Return the [X, Y] coordinate for the center point of the cell that contains the specified text.  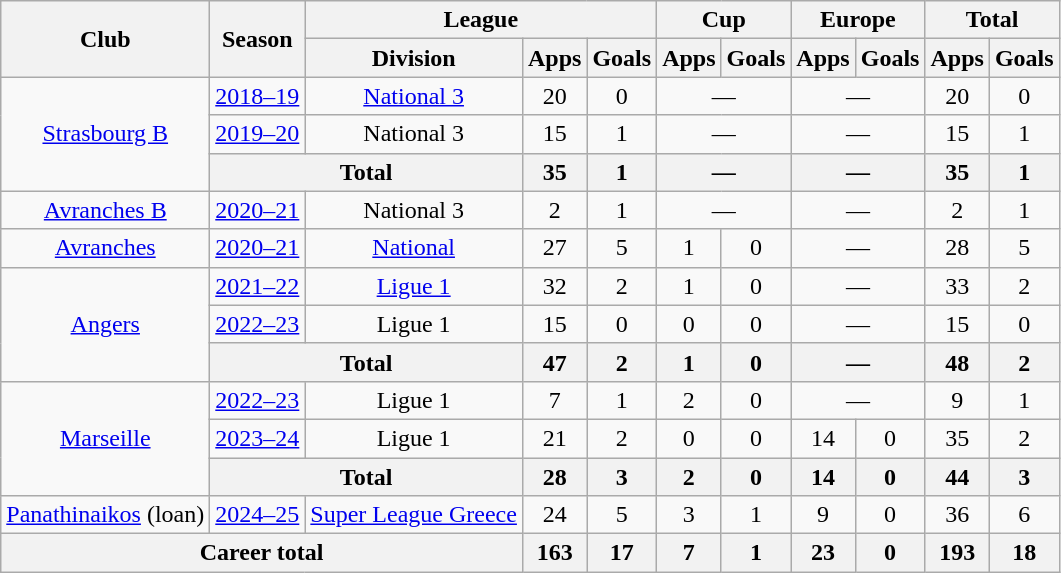
2018–19 [258, 96]
21 [554, 438]
League [481, 20]
National [414, 248]
Super League Greece [414, 515]
Avranches [106, 248]
Europe [858, 20]
47 [554, 362]
27 [554, 248]
Avranches B [106, 210]
17 [622, 553]
Season [258, 39]
Strasbourg B [106, 134]
32 [554, 286]
33 [957, 286]
6 [1024, 515]
193 [957, 553]
44 [957, 477]
36 [957, 515]
Career total [262, 553]
163 [554, 553]
Club [106, 39]
48 [957, 362]
2019–20 [258, 134]
Marseille [106, 438]
2021–22 [258, 286]
18 [1024, 553]
23 [823, 553]
Angers [106, 324]
2023–24 [258, 438]
24 [554, 515]
Panathinaikos (loan) [106, 515]
Division [414, 58]
Cup [724, 20]
2024–25 [258, 515]
